Pinpoint the cell where the given text exists, returning its [X, Y] midpoint coordinate. 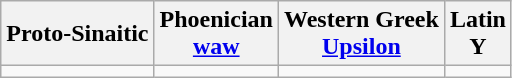
Western GreekUpsilon [361, 34]
Proto-Sinaitic [78, 34]
Phoenicianwaw [216, 34]
LatinY [478, 34]
